Output the [X, Y] coordinate of the center of the cell containing the given text.  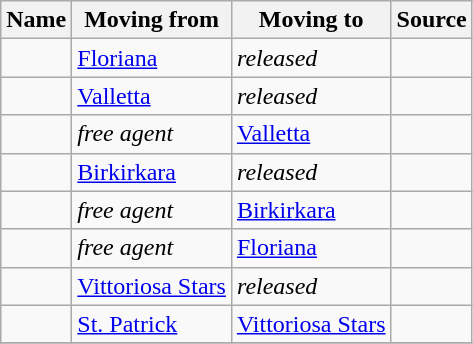
Moving from [152, 20]
Moving to [311, 20]
St. Patrick [152, 324]
Source [432, 20]
Name [36, 20]
